For the text-containing cell, return its midpoint in (X, Y) coordinate format. 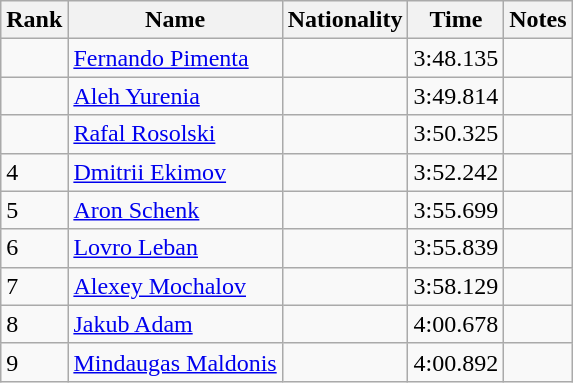
Dmitrii Ekimov (175, 172)
Time (456, 20)
Fernando Pimenta (175, 58)
Aron Schenk (175, 210)
7 (34, 286)
3:58.129 (456, 286)
Aleh Yurenia (175, 96)
4:00.678 (456, 324)
3:55.699 (456, 210)
3:55.839 (456, 248)
Nationality (345, 20)
4:00.892 (456, 362)
3:52.242 (456, 172)
3:49.814 (456, 96)
Jakub Adam (175, 324)
9 (34, 362)
6 (34, 248)
Notes (538, 20)
Alexey Mochalov (175, 286)
Mindaugas Maldonis (175, 362)
Lovro Leban (175, 248)
Rank (34, 20)
8 (34, 324)
Name (175, 20)
3:50.325 (456, 134)
Rafal Rosolski (175, 134)
5 (34, 210)
4 (34, 172)
3:48.135 (456, 58)
